Provide the [x, y] coordinate of the cell's center where the given text is located.  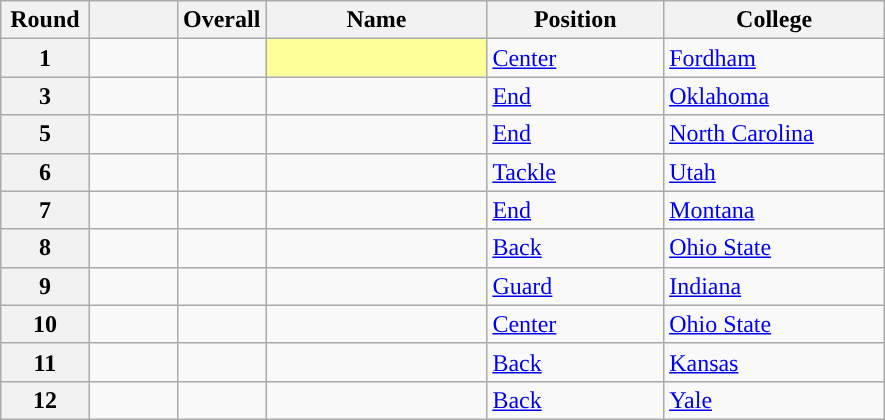
10 [45, 324]
Kansas [774, 362]
1 [45, 58]
Overall [222, 20]
Round [45, 20]
Oklahoma [774, 96]
Indiana [774, 286]
3 [45, 96]
Yale [774, 400]
Fordham [774, 58]
Guard [576, 286]
Tackle [576, 172]
North Carolina [774, 134]
Position [576, 20]
College [774, 20]
7 [45, 210]
12 [45, 400]
6 [45, 172]
11 [45, 362]
Utah [774, 172]
9 [45, 286]
5 [45, 134]
Montana [774, 210]
Name [376, 20]
8 [45, 248]
